Extract the [X, Y] coordinate from the center of the cell holding the provided text.  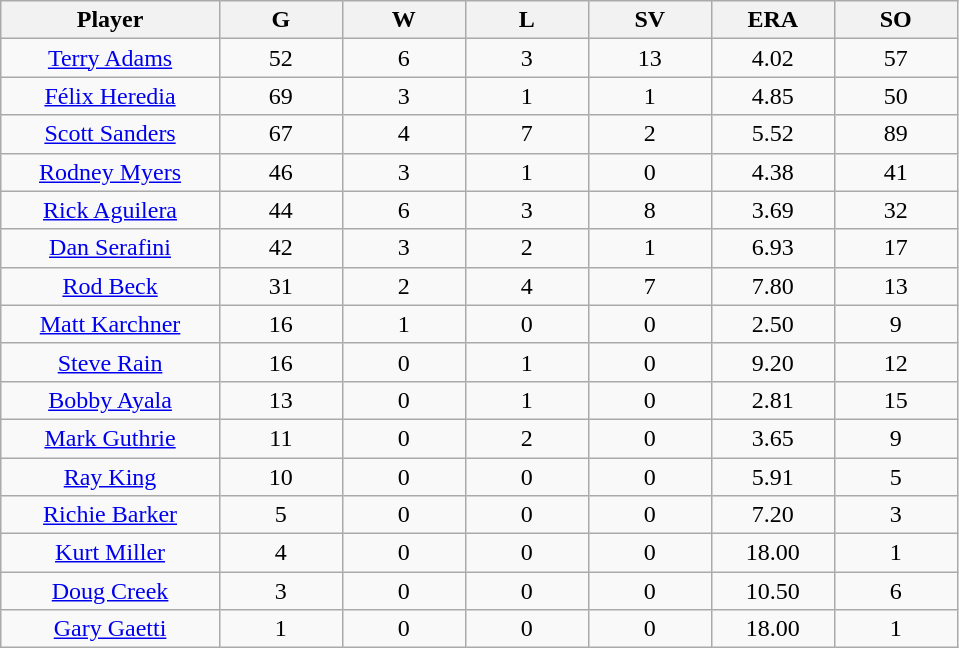
46 [280, 172]
50 [896, 96]
Dan Serafini [110, 248]
Scott Sanders [110, 134]
Player [110, 20]
15 [896, 400]
3.69 [772, 210]
10 [280, 477]
57 [896, 58]
6.93 [772, 248]
8 [650, 210]
Terry Adams [110, 58]
4.38 [772, 172]
9.20 [772, 362]
Ray King [110, 477]
L [526, 20]
5.52 [772, 134]
Doug Creek [110, 591]
7.80 [772, 286]
89 [896, 134]
3.65 [772, 438]
42 [280, 248]
SV [650, 20]
4.85 [772, 96]
Steve Rain [110, 362]
W [404, 20]
Mark Guthrie [110, 438]
Bobby Ayala [110, 400]
41 [896, 172]
SO [896, 20]
44 [280, 210]
2.50 [772, 324]
Rod Beck [110, 286]
10.50 [772, 591]
Matt Karchner [110, 324]
67 [280, 134]
4.02 [772, 58]
52 [280, 58]
Rick Aguilera [110, 210]
69 [280, 96]
7.20 [772, 515]
5.91 [772, 477]
Gary Gaetti [110, 629]
Félix Heredia [110, 96]
Rodney Myers [110, 172]
31 [280, 286]
ERA [772, 20]
12 [896, 362]
Kurt Miller [110, 553]
11 [280, 438]
G [280, 20]
17 [896, 248]
Richie Barker [110, 515]
32 [896, 210]
2.81 [772, 400]
